Return (X, Y) of the center of cell containing provided text 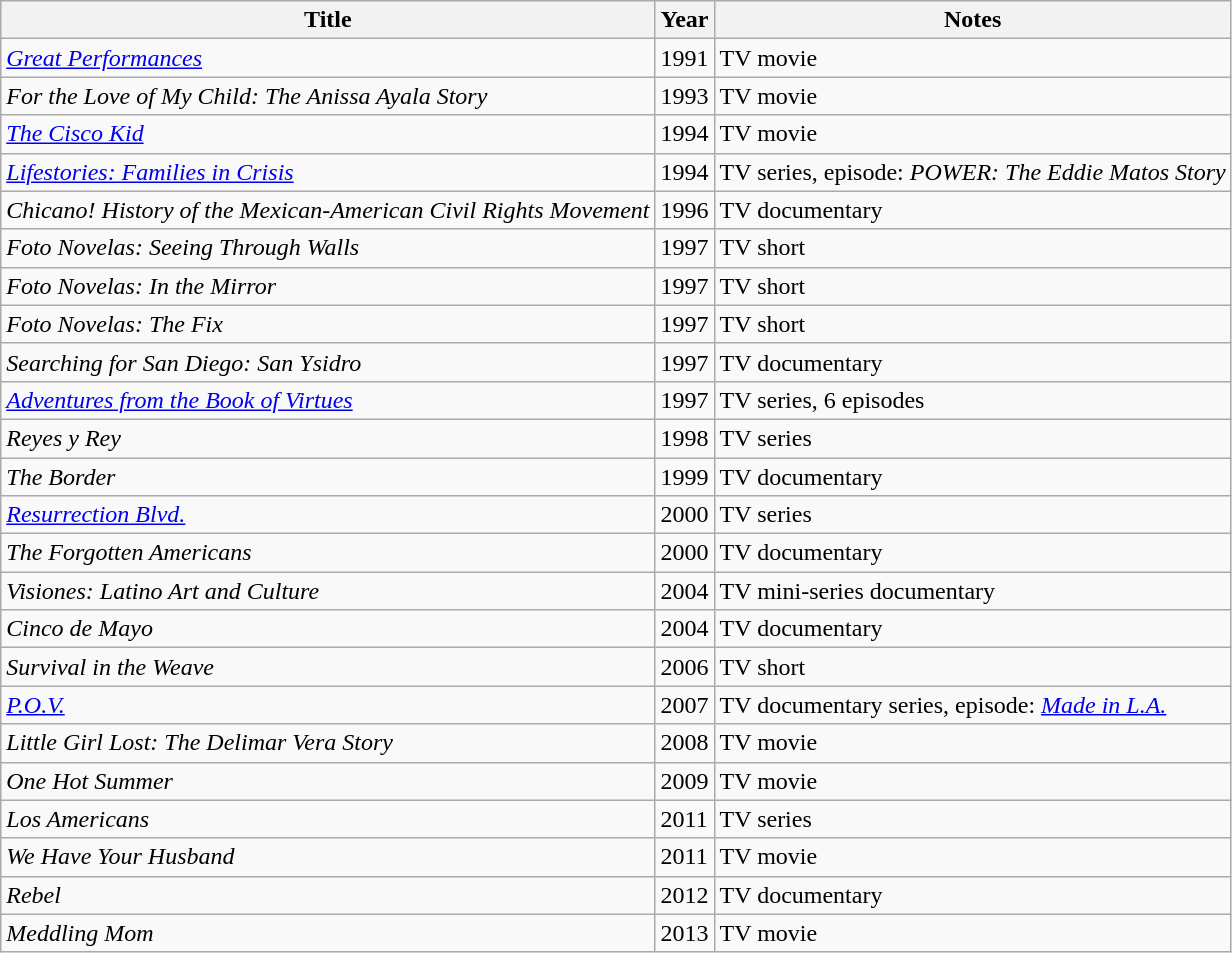
Cinco de Mayo (328, 629)
One Hot Summer (328, 781)
Notes (972, 20)
2013 (684, 933)
Foto Novelas: Seeing Through Walls (328, 248)
1998 (684, 438)
Reyes y Rey (328, 438)
The Border (328, 477)
P.O.V. (328, 705)
TV mini-series documentary (972, 591)
For the Love of My Child: The Anissa Ayala Story (328, 96)
1991 (684, 58)
Adventures from the Book of Virtues (328, 400)
Resurrection Blvd. (328, 515)
We Have Your Husband (328, 857)
Rebel (328, 895)
Visiones: Latino Art and Culture (328, 591)
TV documentary series, episode: Made in L.A. (972, 705)
2006 (684, 667)
Foto Novelas: In the Mirror (328, 286)
The Cisco Kid (328, 134)
Meddling Mom (328, 933)
The Forgotten Americans (328, 553)
Los Americans (328, 819)
TV series, episode: POWER: The Eddie Matos Story (972, 172)
Great Performances (328, 58)
Title (328, 20)
2007 (684, 705)
1999 (684, 477)
Lifestories: Families in Crisis (328, 172)
Year (684, 20)
1996 (684, 210)
TV series, 6 episodes (972, 400)
Searching for San Diego: San Ysidro (328, 362)
Chicano! History of the Mexican-American Civil Rights Movement (328, 210)
1993 (684, 96)
2012 (684, 895)
2008 (684, 743)
Survival in the Weave (328, 667)
2009 (684, 781)
Little Girl Lost: The Delimar Vera Story (328, 743)
Foto Novelas: The Fix (328, 324)
